Output the (x, y) coordinate of the center of the cell containing the given text.  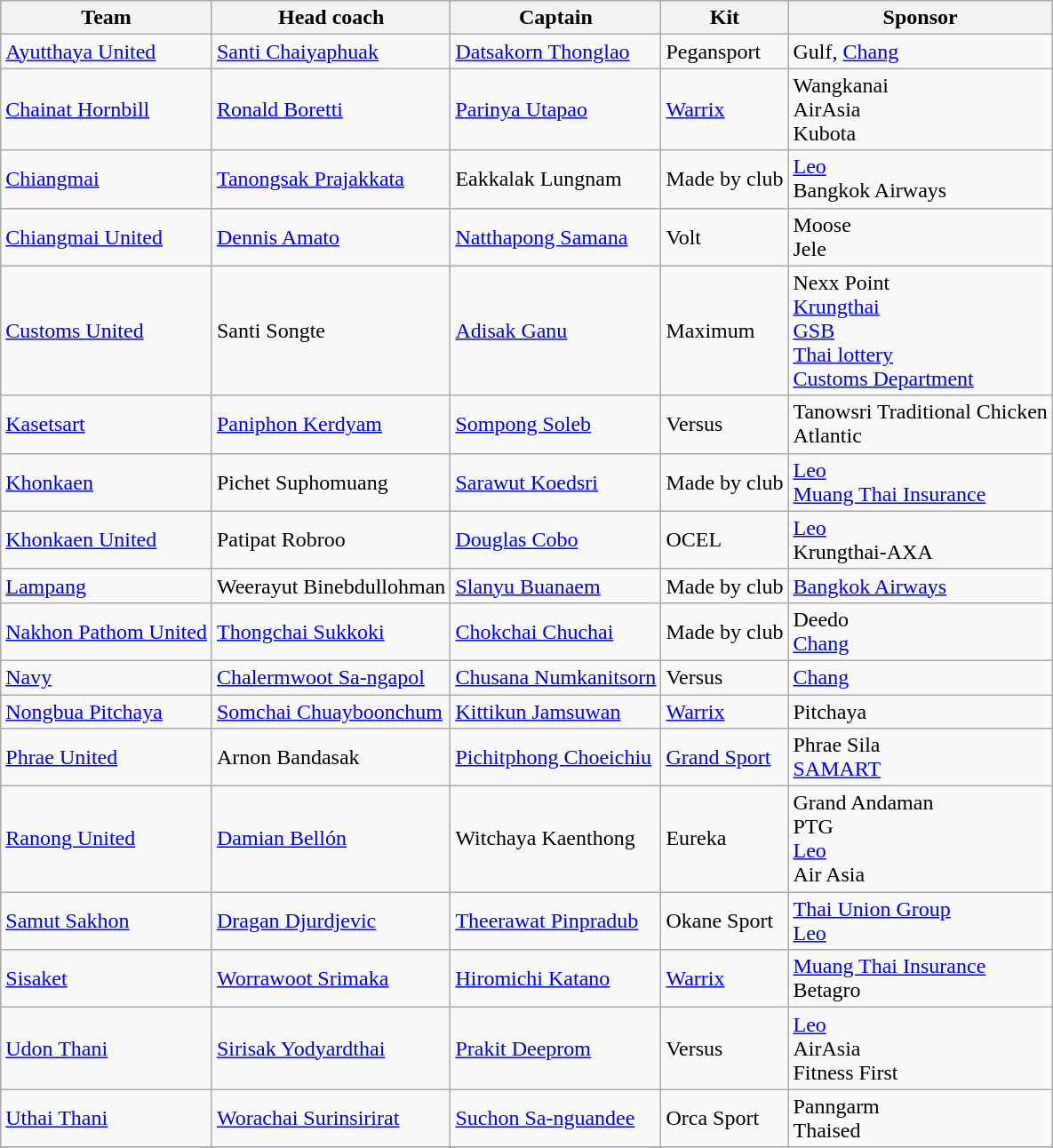
Damian Bellón (331, 839)
Chang (921, 677)
Chainat Hornbill (107, 109)
Somchai Chuayboonchum (331, 712)
Chalermwoot Sa-ngapol (331, 677)
Khonkaen (107, 482)
Adisak Ganu (556, 331)
Pegansport (725, 52)
Kittikun Jamsuwan (556, 712)
Leo Muang Thai Insurance (921, 482)
Gulf, Chang (921, 52)
LeoBangkok Airways (921, 179)
Chokchai Chuchai (556, 631)
Head coach (331, 18)
Dennis Amato (331, 236)
Santi Songte (331, 331)
Douglas Cobo (556, 540)
Captain (556, 18)
Weerayut Binebdullohman (331, 586)
Samut Sakhon (107, 921)
Hiromichi Katano (556, 979)
Sirisak Yodyardthai (331, 1048)
Nongbua Pitchaya (107, 712)
Phrae SilaSAMART (921, 757)
Tanongsak Prajakkata (331, 179)
Ronald Boretti (331, 109)
Sisaket (107, 979)
Grand AndamanPTGLeo Air Asia (921, 839)
Team (107, 18)
Eakkalak Lungnam (556, 179)
Pichet Suphomuang (331, 482)
Grand Sport (725, 757)
Paniphon Kerdyam (331, 425)
Thai Union Group Leo (921, 921)
PanngarmThaised (921, 1118)
Nakhon Pathom United (107, 631)
Parinya Utapao (556, 109)
Sompong Soleb (556, 425)
Leo Krungthai-AXA (921, 540)
Orca Sport (725, 1118)
Kit (725, 18)
Tanowsri Traditional ChickenAtlantic (921, 425)
Worrawoot Srimaka (331, 979)
Deedo Chang (921, 631)
Khonkaen United (107, 540)
Pitchaya (921, 712)
Sarawut Koedsri (556, 482)
Volt (725, 236)
Customs United (107, 331)
Udon Thani (107, 1048)
Natthapong Samana (556, 236)
Witchaya Kaenthong (556, 839)
Ranong United (107, 839)
Patipat Robroo (331, 540)
Theerawat Pinpradub (556, 921)
Maximum (725, 331)
Worachai Surinsirirat (331, 1118)
MooseJele (921, 236)
Nexx PointKrungthaiGSBThai lottery Customs Department (921, 331)
Ayutthaya United (107, 52)
Muang Thai InsuranceBetagro (921, 979)
Sponsor (921, 18)
Arnon Bandasak (331, 757)
Slanyu Buanaem (556, 586)
Chiangmai (107, 179)
Eureka (725, 839)
Navy (107, 677)
Uthai Thani (107, 1118)
Prakit Deeprom (556, 1048)
Datsakorn Thonglao (556, 52)
Okane Sport (725, 921)
Suchon Sa-nguandee (556, 1118)
LeoAirAsiaFitness First (921, 1048)
Chusana Numkanitsorn (556, 677)
Thongchai Sukkoki (331, 631)
Chiangmai United (107, 236)
Santi Chaiyaphuak (331, 52)
Bangkok Airways (921, 586)
OCEL (725, 540)
Kasetsart (107, 425)
WangkanaiAirAsiaKubota (921, 109)
Dragan Djurdjevic (331, 921)
Pichitphong Choeichiu (556, 757)
Phrae United (107, 757)
Lampang (107, 586)
